Search for the cell housing the specified text and yield its [x, y] center coordinate. 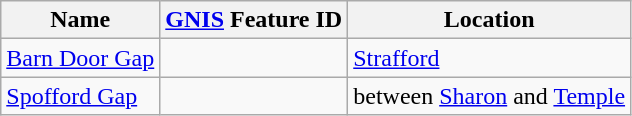
Barn Door Gap [80, 58]
Location [490, 20]
Name [80, 20]
Spofford Gap [80, 96]
Strafford [490, 58]
between Sharon and Temple [490, 96]
GNIS Feature ID [254, 20]
